For the text-containing cell, return its midpoint in (X, Y) coordinate format. 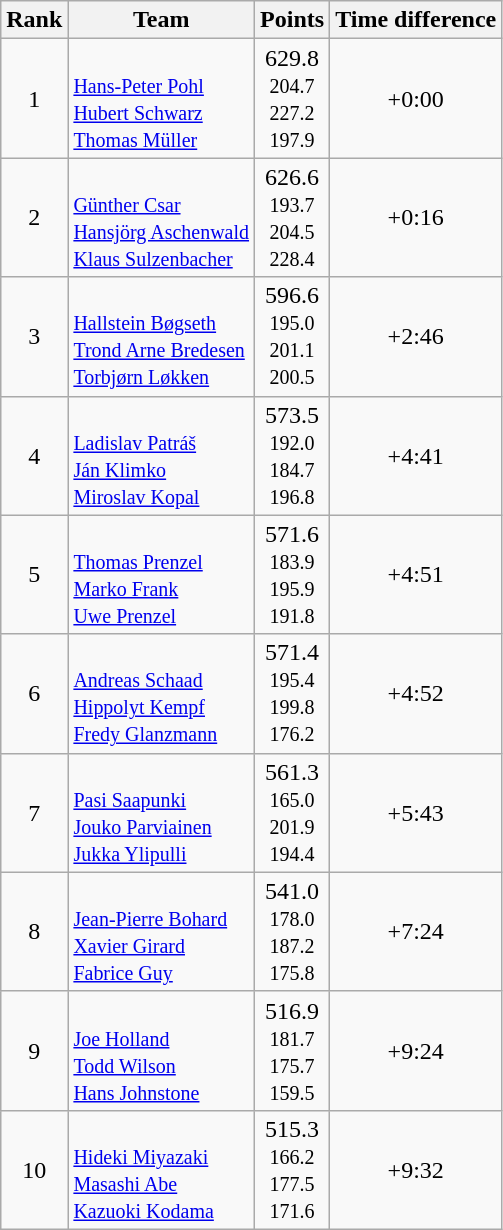
Hallstein Bøgseth Trond Arne Bredesen Torbjørn Løkken (162, 336)
1 (34, 98)
8 (34, 932)
+4:41 (416, 456)
+9:24 (416, 1050)
573.5 192.0 184.7 196.8 (292, 456)
Team (162, 20)
3 (34, 336)
629.8 204.7 227.2 197.9 (292, 98)
515.3 166.2 177.5 171.6 (292, 1170)
2 (34, 218)
Points (292, 20)
5 (34, 574)
Hans-Peter Pohl Hubert Schwarz Thomas Müller (162, 98)
4 (34, 456)
626.6 193.7 204.5 228.4 (292, 218)
Rank (34, 20)
Time difference (416, 20)
541.0 178.0 187.2 175.8 (292, 932)
571.6 183.9 195.9 191.8 (292, 574)
Andreas Schaad Hippolyt Kempf Fredy Glanzmann (162, 694)
516.9 181.7 175.7 159.5 (292, 1050)
Ladislav Patráš Ján Klimko Miroslav Kopal (162, 456)
+4:52 (416, 694)
Hideki Miyazaki Masashi Abe Kazuoki Kodama (162, 1170)
Günther Csar Hansjörg Aschenwald Klaus Sulzenbacher (162, 218)
+2:46 (416, 336)
+7:24 (416, 932)
Joe Holland Todd Wilson Hans Johnstone (162, 1050)
+9:32 (416, 1170)
+0:16 (416, 218)
596.6 195.0 201.1 200.5 (292, 336)
7 (34, 812)
6 (34, 694)
+5:43 (416, 812)
Thomas Prenzel Marko Frank Uwe Prenzel (162, 574)
10 (34, 1170)
561.3 165.0 201.9 194.4 (292, 812)
+0:00 (416, 98)
9 (34, 1050)
+4:51 (416, 574)
Pasi Saapunki Jouko Parviainen Jukka Ylipulli (162, 812)
571.4 195.4 199.8 176.2 (292, 694)
Jean-Pierre Bohard Xavier Girard Fabrice Guy (162, 932)
